Detect which cell encompasses the target text, then output its (x, y) center coordinate. 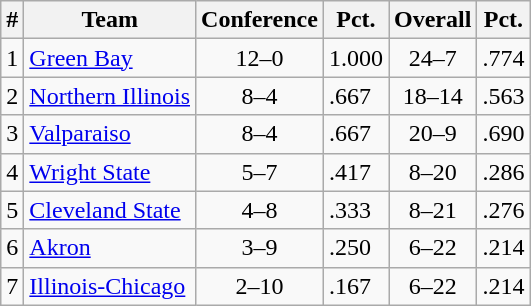
5–7 (260, 172)
Overall (432, 20)
18–14 (432, 96)
.563 (504, 96)
Valparaiso (110, 134)
7 (12, 286)
5 (12, 210)
Conference (260, 20)
3 (12, 134)
3–9 (260, 248)
1 (12, 58)
.690 (504, 134)
20–9 (432, 134)
6 (12, 248)
.167 (356, 286)
24–7 (432, 58)
# (12, 20)
.286 (504, 172)
4–8 (260, 210)
Cleveland State (110, 210)
.774 (504, 58)
Illinois-Chicago (110, 286)
2–10 (260, 286)
.417 (356, 172)
12–0 (260, 58)
Akron (110, 248)
Green Bay (110, 58)
8–21 (432, 210)
4 (12, 172)
.276 (504, 210)
Wright State (110, 172)
1.000 (356, 58)
.250 (356, 248)
.333 (356, 210)
2 (12, 96)
8–20 (432, 172)
Team (110, 20)
Northern Illinois (110, 96)
